Determine the (X, Y) coordinate at the center of the cell enclosing the given text.  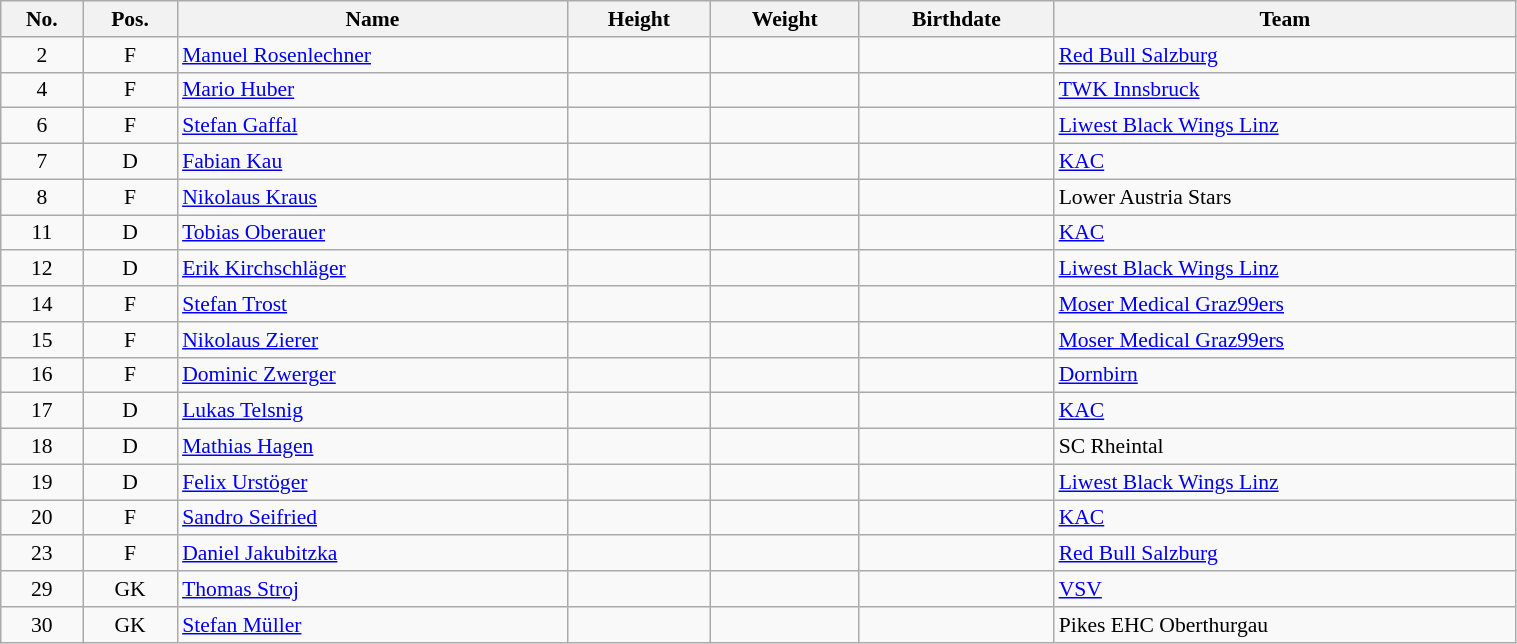
Nikolaus Zierer (372, 340)
Name (372, 19)
TWK Innsbruck (1285, 90)
Stefan Müller (372, 625)
19 (42, 482)
Daniel Jakubitzka (372, 554)
Dornbirn (1285, 375)
Tobias Oberauer (372, 233)
30 (42, 625)
8 (42, 197)
23 (42, 554)
7 (42, 162)
Pos. (130, 19)
Team (1285, 19)
Mathias Hagen (372, 447)
Dominic Zwerger (372, 375)
17 (42, 411)
Mario Huber (372, 90)
Nikolaus Kraus (372, 197)
Manuel Rosenlechner (372, 55)
No. (42, 19)
Birthdate (956, 19)
15 (42, 340)
SC Rheintal (1285, 447)
Felix Urstöger (372, 482)
2 (42, 55)
12 (42, 269)
18 (42, 447)
Lower Austria Stars (1285, 197)
VSV (1285, 589)
Stefan Trost (372, 304)
Weight (784, 19)
Sandro Seifried (372, 518)
16 (42, 375)
Stefan Gaffal (372, 126)
Fabian Kau (372, 162)
4 (42, 90)
20 (42, 518)
29 (42, 589)
Pikes EHC Oberthurgau (1285, 625)
14 (42, 304)
Height (639, 19)
6 (42, 126)
Thomas Stroj (372, 589)
11 (42, 233)
Lukas Telsnig (372, 411)
Erik Kirchschläger (372, 269)
